For the text-containing cell, return its midpoint in (x, y) coordinate format. 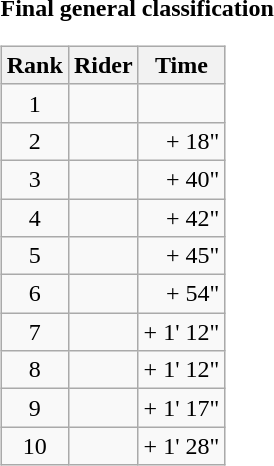
6 (34, 294)
3 (34, 179)
+ 54" (182, 294)
+ 45" (182, 256)
9 (34, 408)
8 (34, 370)
+ 1' 17" (182, 408)
4 (34, 217)
+ 1' 28" (182, 446)
5 (34, 256)
Time (182, 65)
10 (34, 446)
7 (34, 332)
Rider (103, 65)
+ 40" (182, 179)
Rank (34, 65)
2 (34, 141)
+ 18" (182, 141)
+ 42" (182, 217)
1 (34, 103)
